Extract the (X, Y) coordinate from the center of the cell holding the provided text.  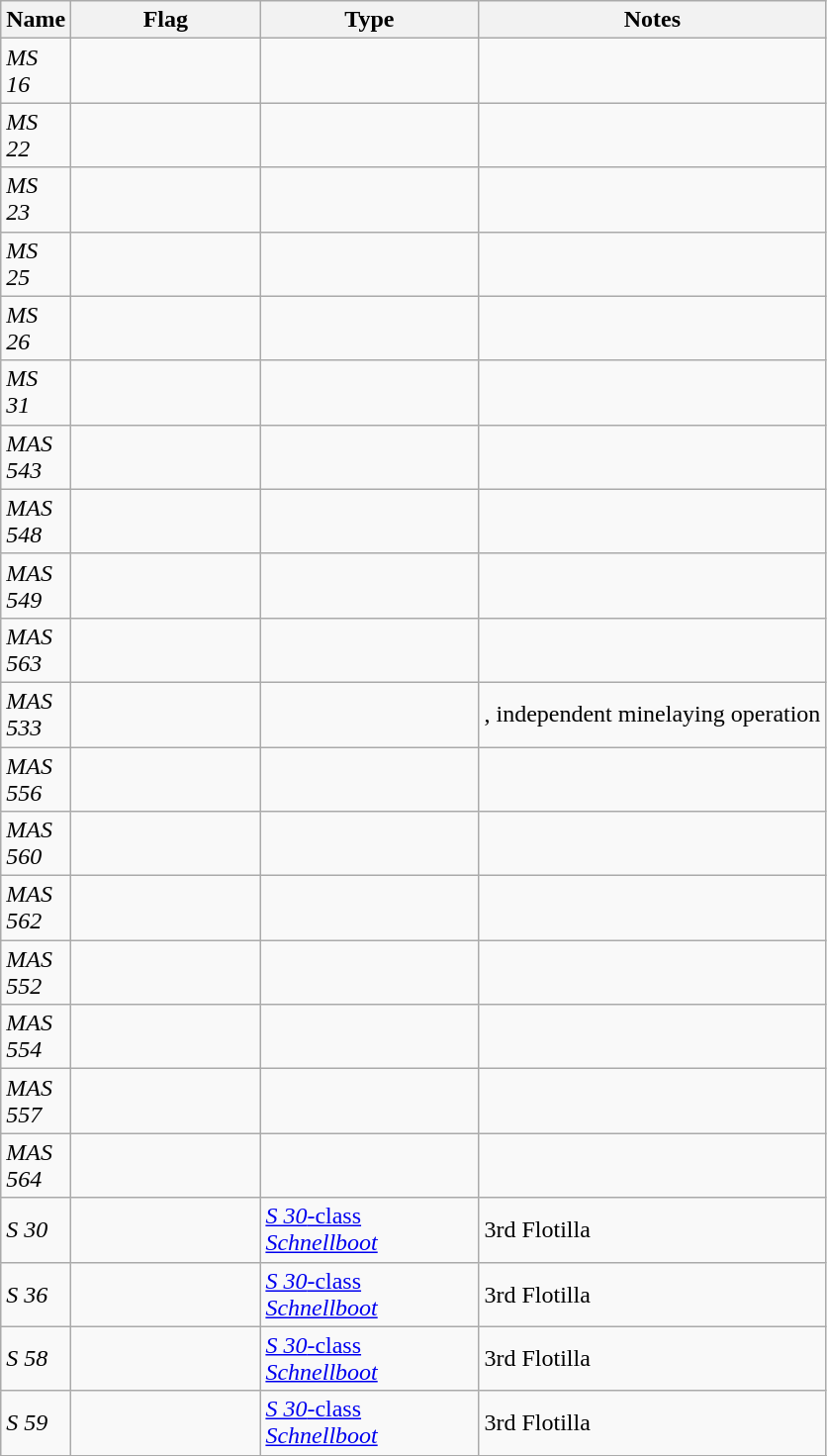
Flag (166, 20)
MS 31 (36, 392)
MAS 548 (36, 521)
MAS 564 (36, 1166)
Notes (653, 20)
S 36 (36, 1295)
MAS 560 (36, 843)
MS 22 (36, 135)
MAS 563 (36, 649)
Type (370, 20)
MAS 549 (36, 586)
MAS 554 (36, 1037)
S 58 (36, 1358)
MS 26 (36, 329)
MAS 552 (36, 972)
MS 16 (36, 71)
MAS 556 (36, 778)
MAS 543 (36, 457)
S 59 (36, 1423)
, independent minelaying operation (653, 715)
S 30 (36, 1229)
MAS 557 (36, 1101)
MAS 533 (36, 715)
Name (36, 20)
MS 25 (36, 263)
MS 23 (36, 200)
MAS 562 (36, 909)
